Pinpoint the cell where the given text exists, returning its (x, y) midpoint coordinate. 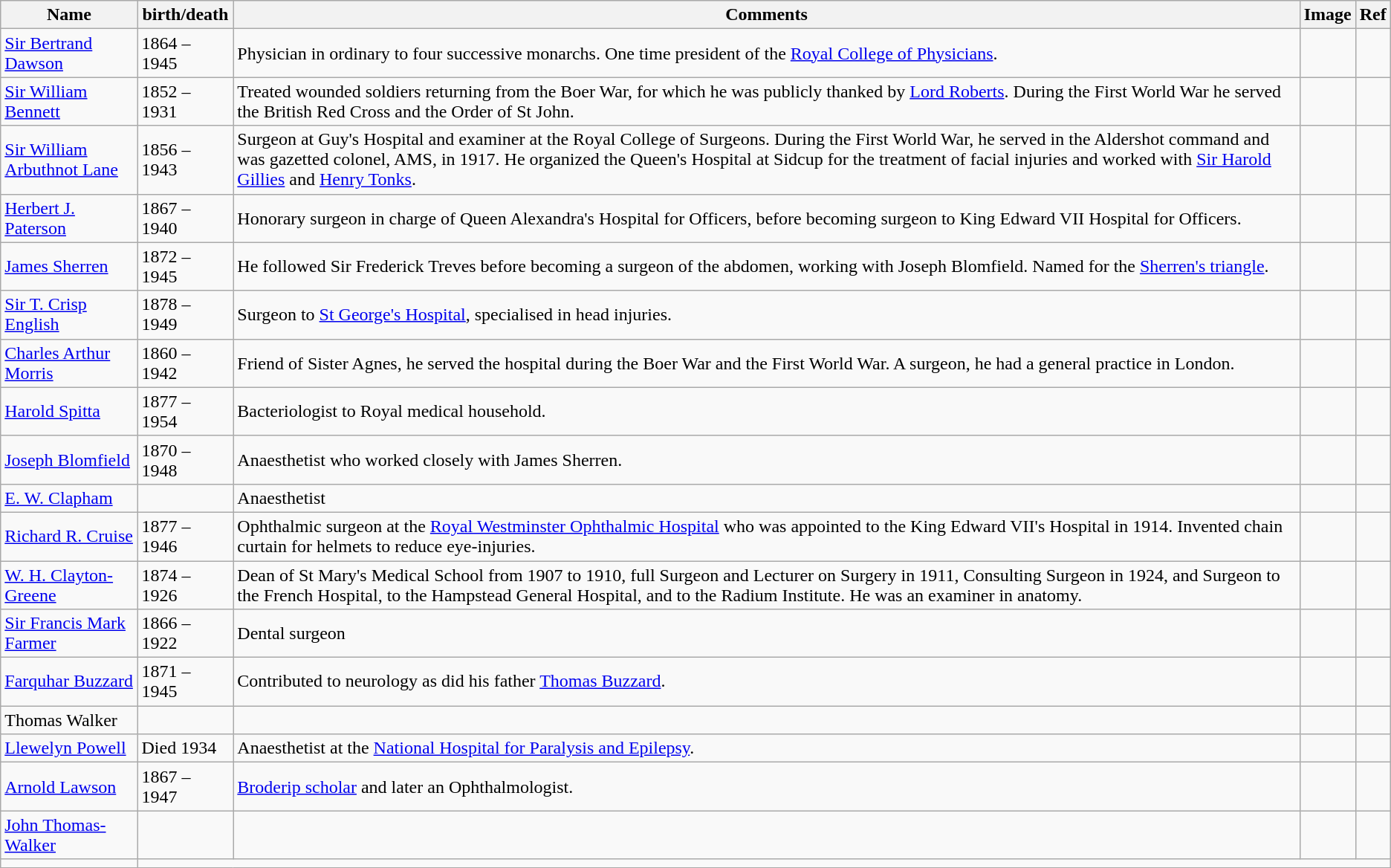
Harold Spitta (69, 412)
1871 – 1945 (186, 682)
Physician in ordinary to four successive monarchs. One time president of the Royal College of Physicians. (767, 54)
1856 – 1943 (186, 160)
Dental surgeon (767, 633)
Sir Francis Mark Farmer (69, 633)
1877 – 1946 (186, 537)
Farquhar Buzzard (69, 682)
Died 1934 (186, 748)
Sir Bertrand Dawson (69, 54)
E. W. Clapham (69, 498)
Llewelyn Powell (69, 748)
1878 – 1949 (186, 315)
Surgeon to St George's Hospital, specialised in head injuries. (767, 315)
Comments (767, 15)
W. H. Clayton-Greene (69, 584)
Anaesthetist who worked closely with James Sherren. (767, 459)
Anaesthetist (767, 498)
1867 – 1947 (186, 786)
1866 – 1922 (186, 633)
1872 – 1945 (186, 266)
Friend of Sister Agnes, he served the hospital during the Boer War and the First World War. A surgeon, he had a general practice in London. (767, 363)
Broderip scholar and later an Ophthalmologist. (767, 786)
Image (1327, 15)
1874 – 1926 (186, 584)
Contributed to neurology as did his father Thomas Buzzard. (767, 682)
Thomas Walker (69, 720)
Arnold Lawson (69, 786)
John Thomas-Walker (69, 835)
Name (69, 15)
Ref (1373, 15)
Anaesthetist at the National Hospital for Paralysis and Epilepsy. (767, 748)
Sir William Arbuthnot Lane (69, 160)
birth/death (186, 15)
Richard R. Cruise (69, 537)
Sir William Bennett (69, 101)
Bacteriologist to Royal medical household. (767, 412)
1852 – 1931 (186, 101)
Honorary surgeon in charge of Queen Alexandra's Hospital for Officers, before becoming surgeon to King Edward VII Hospital for Officers. (767, 218)
Joseph Blomfield (69, 459)
1867 – 1940 (186, 218)
Charles Arthur Morris (69, 363)
Herbert J. Paterson (69, 218)
James Sherren (69, 266)
1877 – 1954 (186, 412)
He followed Sir Frederick Treves before becoming a surgeon of the abdomen, working with Joseph Blomfield. Named for the Sherren's triangle. (767, 266)
1860 – 1942 (186, 363)
1870 – 1948 (186, 459)
1864 – 1945 (186, 54)
Sir T. Crisp English (69, 315)
